Return the (X, Y) coordinate for the center point of the cell that contains the specified text.  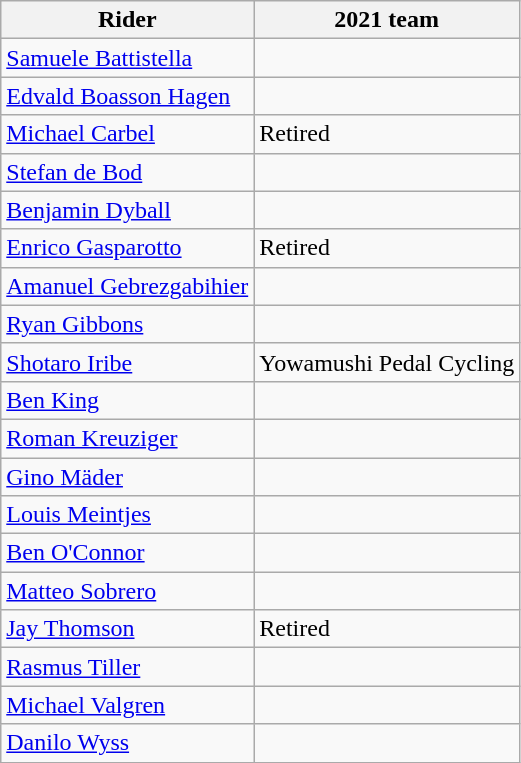
Matteo Sobrero (128, 591)
Ryan Gibbons (128, 324)
Samuele Battistella (128, 58)
Louis Meintjes (128, 515)
Gino Mäder (128, 477)
Edvald Boasson Hagen (128, 96)
Amanuel Gebrezgabihier (128, 286)
Stefan de Bod (128, 172)
Ben O'Connor (128, 553)
2021 team (387, 20)
Michael Carbel (128, 134)
Ben King (128, 400)
Rider (128, 20)
Jay Thomson (128, 629)
Benjamin Dyball (128, 210)
Roman Kreuziger (128, 438)
Yowamushi Pedal Cycling (387, 362)
Michael Valgren (128, 705)
Rasmus Tiller (128, 667)
Shotaro Iribe (128, 362)
Enrico Gasparotto (128, 248)
Danilo Wyss (128, 743)
